Output the (X, Y) coordinate of the center of the cell containing the given text.  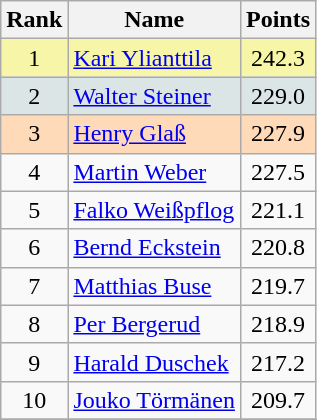
218.9 (278, 324)
4 (34, 172)
Rank (34, 20)
Name (154, 20)
Harald Duschek (154, 362)
1 (34, 58)
Jouko Törmänen (154, 400)
Falko Weißpflog (154, 210)
Henry Glaß (154, 134)
8 (34, 324)
219.7 (278, 286)
Per Bergerud (154, 324)
Points (278, 20)
220.8 (278, 248)
Walter Steiner (154, 96)
2 (34, 96)
209.7 (278, 400)
217.2 (278, 362)
221.1 (278, 210)
10 (34, 400)
242.3 (278, 58)
229.0 (278, 96)
Martin Weber (154, 172)
3 (34, 134)
6 (34, 248)
Matthias Buse (154, 286)
Bernd Eckstein (154, 248)
227.9 (278, 134)
7 (34, 286)
9 (34, 362)
227.5 (278, 172)
Kari Ylianttila (154, 58)
5 (34, 210)
